Output the (X, Y) coordinate of the center of the cell containing the given text.  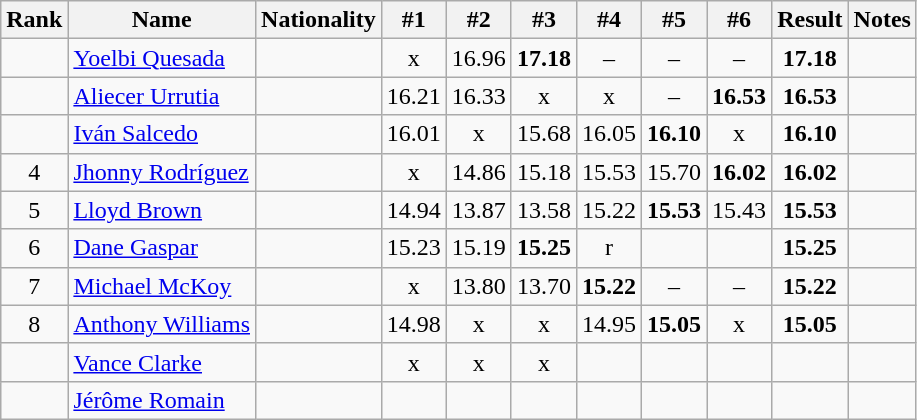
Aliecer Urrutia (162, 96)
16.21 (414, 96)
14.86 (478, 172)
14.98 (414, 324)
Nationality (319, 20)
13.70 (544, 286)
14.95 (608, 324)
Iván Salcedo (162, 134)
7 (34, 286)
13.80 (478, 286)
Dane Gaspar (162, 248)
#3 (544, 20)
r (608, 248)
Anthony Williams (162, 324)
#2 (478, 20)
#5 (674, 20)
15.19 (478, 248)
15.18 (544, 172)
13.58 (544, 210)
5 (34, 210)
Rank (34, 20)
6 (34, 248)
Jhonny Rodríguez (162, 172)
#6 (740, 20)
15.68 (544, 134)
13.87 (478, 210)
Vance Clarke (162, 362)
16.05 (608, 134)
16.96 (478, 58)
16.01 (414, 134)
Result (810, 20)
15.70 (674, 172)
#4 (608, 20)
Jérôme Romain (162, 400)
8 (34, 324)
4 (34, 172)
Yoelbi Quesada (162, 58)
16.33 (478, 96)
Michael McKoy (162, 286)
#1 (414, 20)
Name (162, 20)
Notes (882, 20)
14.94 (414, 210)
15.23 (414, 248)
Lloyd Brown (162, 210)
15.43 (740, 210)
